Scan for the cell matching the given text and deliver its [x, y] coordinate at center. 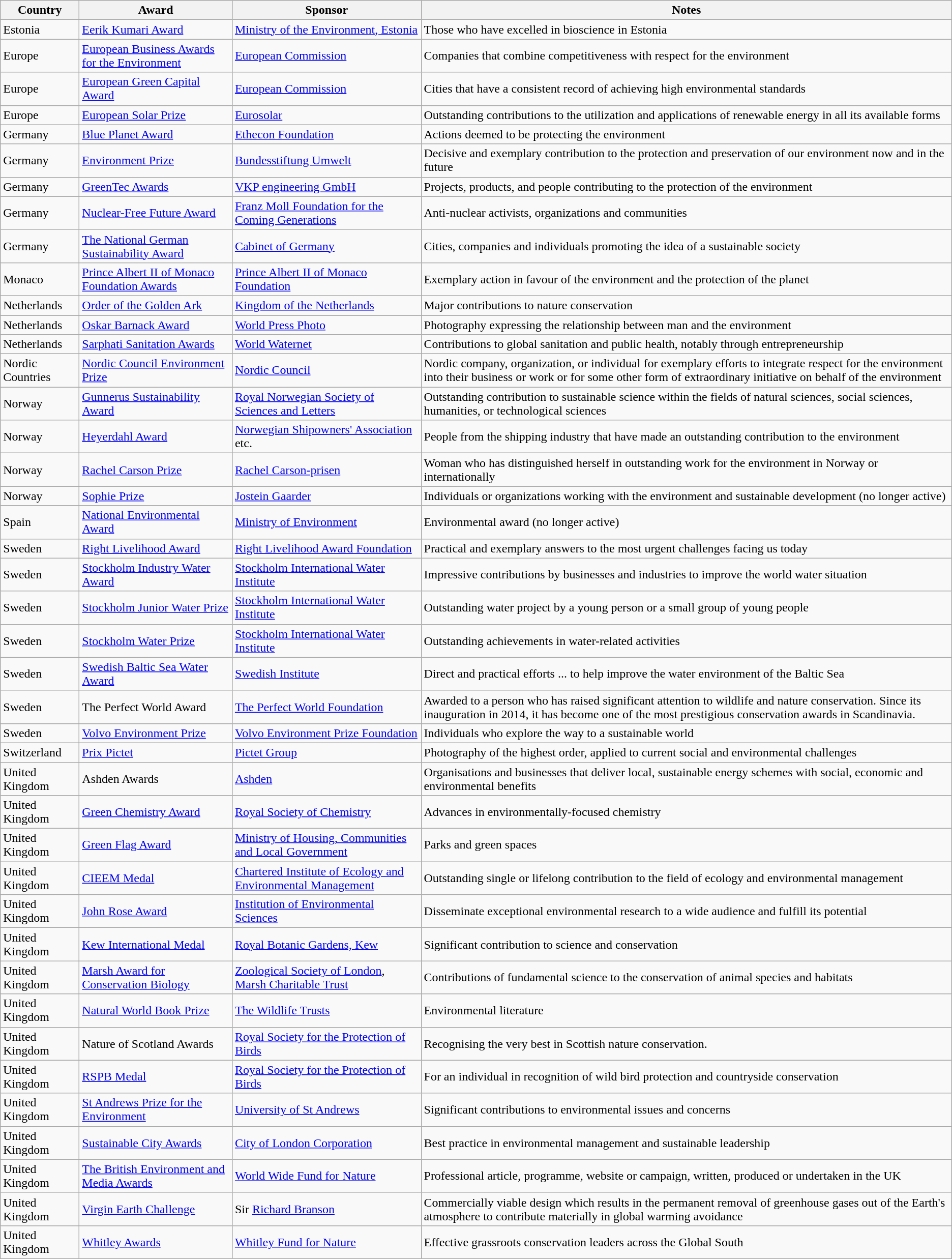
Volvo Environment Prize [156, 733]
Swedish Institute [326, 674]
Advances in environmentally-focused chemistry [687, 812]
Volvo Environment Prize Foundation [326, 733]
City of London Corporation [326, 1143]
Bundesstiftung Umwelt [326, 161]
Sophie Prize [156, 496]
Nordic Council [326, 370]
Stockholm Industry Water Award [156, 575]
Stockholm Junior Water Prize [156, 607]
Country [40, 10]
Environment Prize [156, 161]
Award [156, 10]
Nature of Scotland Awards [156, 1044]
Nordic Council Environment Prize [156, 370]
Monaco [40, 279]
Rachel Carson Prize [156, 470]
Ashden [326, 778]
Companies that combine competitiveness with respect for the environment [687, 56]
Outstanding achievements in water-related activities [687, 641]
Environmental award (no longer active) [687, 522]
Whitley Awards [156, 1242]
The British Environment and Media Awards [156, 1176]
Notes [687, 10]
Jostein Gaarder [326, 496]
Those who have excelled in bioscience in Estonia [687, 30]
Parks and green spaces [687, 845]
Green Flag Award [156, 845]
Sarphati Sanitation Awards [156, 344]
Nuclear-Free Future Award [156, 213]
World Wide Fund for Nature [326, 1176]
Blue Planet Award [156, 134]
Significant contribution to science and conservation [687, 944]
Franz Moll Foundation for the Coming Generations [326, 213]
Cities, companies and individuals promoting the idea of a sustainable society [687, 246]
Ministry of Environment [326, 522]
Outstanding water project by a young person or a small group of young people [687, 607]
Gunnerus Sustainability Award [156, 404]
Royal Botanic Gardens, Kew [326, 944]
Organisations and businesses that deliver local, sustainable energy schemes with social, economic and environmental benefits [687, 778]
Professional article, programme, website or campaign, written, produced or undertaken in the UK [687, 1176]
Royal Society of Chemistry [326, 812]
Outstanding contributions to the utilization and applications of renewable energy in all its available forms [687, 115]
Right Livelihood Award [156, 548]
Ministry of Housing, Communities and Local Government [326, 845]
Virgin Earth Challenge [156, 1209]
Green Chemistry Award [156, 812]
Marsh Award for Conservation Biology [156, 978]
Kingdom of the Netherlands [326, 305]
Oskar Barnack Award [156, 325]
Sir Richard Branson [326, 1209]
National Environmental Award [156, 522]
Right Livelihood Award Foundation [326, 548]
University of St Andrews [326, 1110]
Spain [40, 522]
Ashden Awards [156, 778]
Natural World Book Prize [156, 1010]
Disseminate exceptional environmental research to a wide audience and fulfill its potential [687, 912]
The Perfect World Foundation [326, 707]
Rachel Carson-prisen [326, 470]
Pictet Group [326, 752]
Order of the Golden Ark [156, 305]
Whitley Fund for Nature [326, 1242]
Best practice in environmental management and sustainable leadership [687, 1143]
European Green Capital Award [156, 89]
Decisive and exemplary contribution to the protection and preservation of our environment now and in the future [687, 161]
Prince Albert II of Monaco Foundation Awards [156, 279]
Direct and practical efforts ... to help improve the water environment of the Baltic Sea [687, 674]
St Andrews Prize for the Environment [156, 1110]
Cities that have a consistent record of achieving high environmental standards [687, 89]
Photography of the highest order, applied to current social and environmental challenges [687, 752]
Ethecon Foundation [326, 134]
Eerik Kumari Award [156, 30]
Significant contributions to environmental issues and concerns [687, 1110]
European Solar Prize [156, 115]
Major contributions to nature conservation [687, 305]
Recognising the very best in Scottish nature conservation. [687, 1044]
Norwegian Shipowners' Association etc. [326, 436]
The National German Sustainability Award [156, 246]
World Waternet [326, 344]
Heyerdahl Award [156, 436]
Sponsor [326, 10]
RSPB Medal [156, 1076]
VKP engineering GmbH [326, 187]
Photography expressing the relationship between man and the environment [687, 325]
Eurosolar [326, 115]
Institution of Environmental Sciences [326, 912]
Outstanding contribution to sustainable science within the fields of natural sciences, social sciences, humanities, or technological sciences [687, 404]
Cabinet of Germany [326, 246]
Effective grassroots conservation leaders across the Global South [687, 1242]
For an individual in recognition of wild bird protection and countryside conservation [687, 1076]
Impressive contributions by businesses and industries to improve the world water situation [687, 575]
Prix Pictet [156, 752]
John Rose Award [156, 912]
European Business Awards for the Environment [156, 56]
Sustainable City Awards [156, 1143]
GreenTec Awards [156, 187]
Kew International Medal [156, 944]
People from the shipping industry that have made an outstanding contribution to the environment [687, 436]
Individuals or organizations working with the environment and sustainable development (no longer active) [687, 496]
Outstanding single or lifelong contribution to the field of ecology and environmental management [687, 878]
Individuals who explore the way to a sustainable world [687, 733]
Zoological Society of London, Marsh Charitable Trust [326, 978]
Nordic Countries [40, 370]
Practical and exemplary answers to the most urgent challenges facing us today [687, 548]
Ministry of the Environment, Estonia [326, 30]
Contributions to global sanitation and public health, notably through entrepreneurship [687, 344]
The Perfect World Award [156, 707]
The Wildlife Trusts [326, 1010]
Swedish Baltic Sea Water Award [156, 674]
Anti-nuclear activists, organizations and communities [687, 213]
Contributions of fundamental science to the conservation of animal species and habitats [687, 978]
World Press Photo [326, 325]
Prince Albert II of Monaco Foundation [326, 279]
Projects, products, and people contributing to the protection of the environment [687, 187]
Switzerland [40, 752]
Exemplary action in favour of the environment and the protection of the planet [687, 279]
Actions deemed to be protecting the environment [687, 134]
CIEEM Medal [156, 878]
Stockholm Water Prize [156, 641]
Estonia [40, 30]
Environmental literature [687, 1010]
Royal Norwegian Society of Sciences and Letters [326, 404]
Woman who has distinguished herself in outstanding work for the environment in Norway or internationally [687, 470]
Chartered Institute of Ecology and Environmental Management [326, 878]
